Pinpoint the cell where the given text exists, returning its (X, Y) midpoint coordinate. 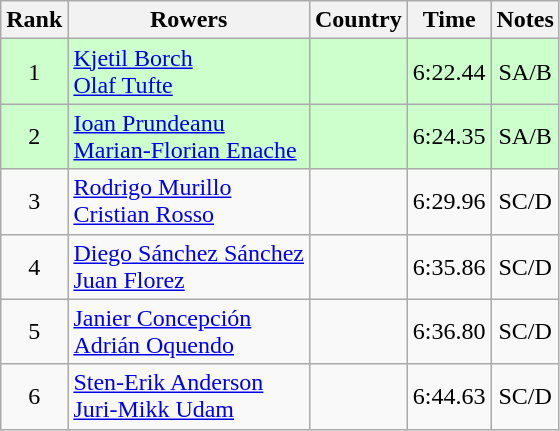
2 (34, 136)
Rank (34, 20)
Country (358, 20)
Janier ConcepciónAdrián Oquendo (189, 332)
6 (34, 396)
6:44.63 (449, 396)
Rodrigo MurilloCristian Rosso (189, 202)
Notes (525, 20)
Time (449, 20)
1 (34, 72)
3 (34, 202)
6:29.96 (449, 202)
5 (34, 332)
6:36.80 (449, 332)
Sten-Erik AndersonJuri-Mikk Udam (189, 396)
6:24.35 (449, 136)
4 (34, 266)
6:35.86 (449, 266)
Diego Sánchez SánchezJuan Florez (189, 266)
Rowers (189, 20)
Kjetil BorchOlaf Tufte (189, 72)
Ioan PrundeanuMarian-Florian Enache (189, 136)
6:22.44 (449, 72)
